Pinpoint the cell where the given text exists, returning its [X, Y] midpoint coordinate. 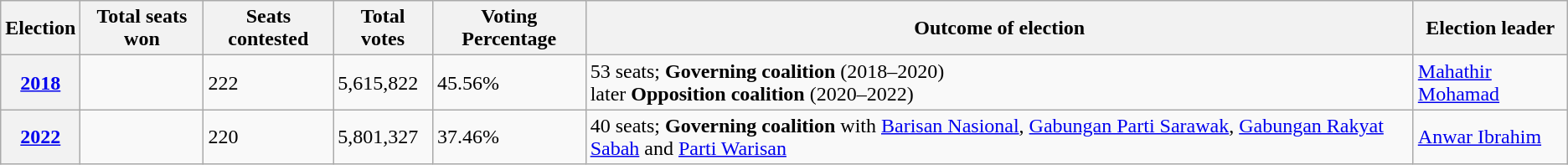
220 [268, 137]
Total seats won [142, 28]
222 [268, 82]
Anwar Ibrahim [1490, 137]
2022 [40, 137]
Election [40, 28]
Election leader [1490, 28]
Mahathir Mohamad [1490, 82]
53 seats; Governing coalition (2018–2020) later Opposition coalition (2020–2022) [999, 82]
5,801,327 [384, 137]
Outcome of election [999, 28]
Seats contested [268, 28]
37.46% [509, 137]
45.56% [509, 82]
2018 [40, 82]
Total votes [384, 28]
40 seats; Governing coalition with Barisan Nasional, Gabungan Parti Sarawak, Gabungan Rakyat Sabah and Parti Warisan [999, 137]
5,615,822 [384, 82]
Voting Percentage [509, 28]
